Provide the (X, Y) coordinate of the cell's center where the given text is located.  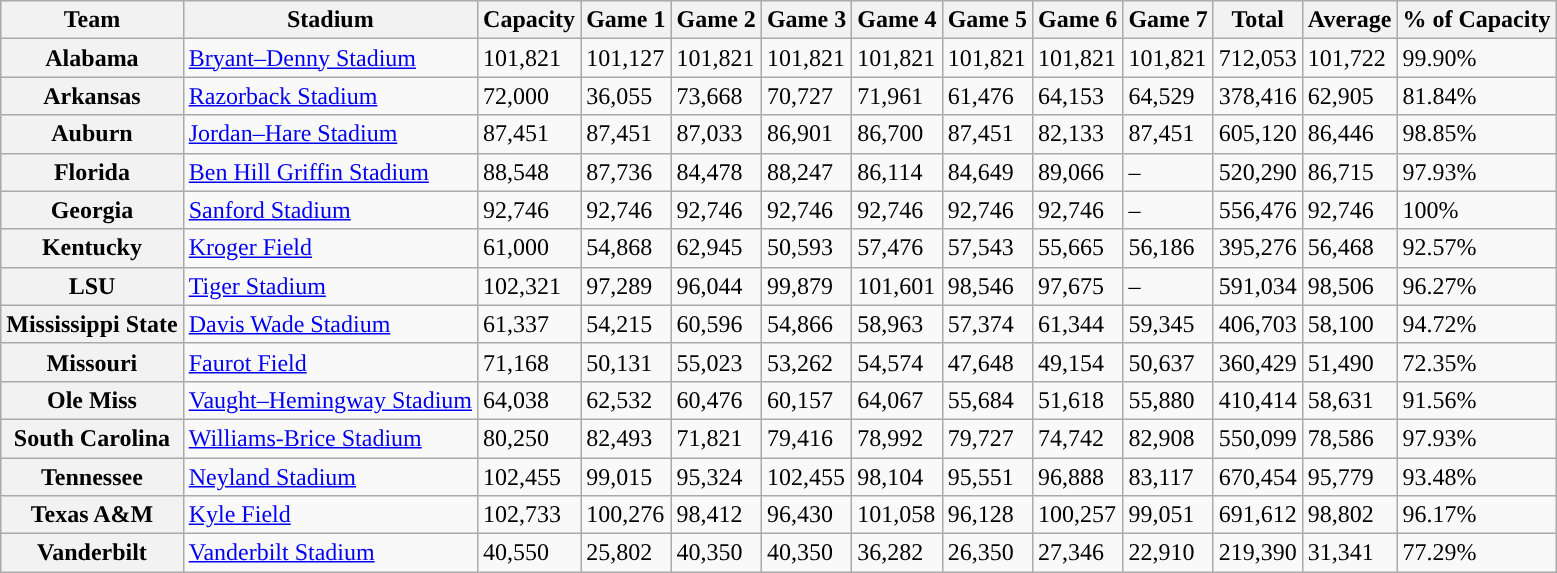
93.48% (1476, 477)
47,648 (987, 362)
64,067 (897, 400)
53,262 (806, 362)
87,736 (626, 172)
60,476 (716, 400)
64,153 (1077, 96)
62,532 (626, 400)
95,779 (1350, 477)
78,992 (897, 438)
Alabama (92, 58)
55,023 (716, 362)
LSU (92, 286)
520,290 (1258, 172)
86,446 (1350, 134)
96,430 (806, 515)
550,099 (1258, 438)
100% (1476, 210)
31,341 (1350, 553)
Georgia (92, 210)
86,715 (1350, 172)
Team (92, 20)
40,550 (530, 553)
Stadium (330, 20)
101,601 (897, 286)
% of Capacity (1476, 20)
95,551 (987, 477)
54,866 (806, 324)
96.27% (1476, 286)
Sanford Stadium (330, 210)
Game 7 (1168, 20)
60,596 (716, 324)
Auburn (92, 134)
670,454 (1258, 477)
Ole Miss (92, 400)
97,289 (626, 286)
58,963 (897, 324)
55,880 (1168, 400)
79,416 (806, 438)
98,546 (987, 286)
96,888 (1077, 477)
Williams-Brice Stadium (330, 438)
Bryant–Denny Stadium (330, 58)
80,250 (530, 438)
36,282 (897, 553)
Game 6 (1077, 20)
Game 1 (626, 20)
395,276 (1258, 248)
Game 5 (987, 20)
58,631 (1350, 400)
98,104 (897, 477)
712,053 (1258, 58)
61,000 (530, 248)
605,120 (1258, 134)
71,961 (897, 96)
55,684 (987, 400)
72.35% (1476, 362)
88,247 (806, 172)
55,665 (1077, 248)
49,154 (1077, 362)
71,821 (716, 438)
Game 3 (806, 20)
73,668 (716, 96)
95,324 (716, 477)
58,100 (1350, 324)
89,066 (1077, 172)
87,033 (716, 134)
98,412 (716, 515)
81.84% (1476, 96)
26,350 (987, 553)
88,548 (530, 172)
56,468 (1350, 248)
22,910 (1168, 553)
61,344 (1077, 324)
Jordan–Hare Stadium (330, 134)
92.57% (1476, 248)
59,345 (1168, 324)
Texas A&M (92, 515)
100,276 (626, 515)
Game 2 (716, 20)
83,117 (1168, 477)
Neyland Stadium (330, 477)
51,490 (1350, 362)
Ben Hill Griffin Stadium (330, 172)
70,727 (806, 96)
62,905 (1350, 96)
Game 4 (897, 20)
South Carolina (92, 438)
27,346 (1077, 553)
62,945 (716, 248)
Mississippi State (92, 324)
54,215 (626, 324)
Kyle Field (330, 515)
Tennessee (92, 477)
50,637 (1168, 362)
Total (1258, 20)
97,675 (1077, 286)
51,618 (1077, 400)
Capacity (530, 20)
Missouri (92, 362)
57,374 (987, 324)
99,879 (806, 286)
Kroger Field (330, 248)
54,574 (897, 362)
Florida (92, 172)
99,051 (1168, 515)
86,901 (806, 134)
102,321 (530, 286)
61,476 (987, 96)
99.90% (1476, 58)
Arkansas (92, 96)
36,055 (626, 96)
591,034 (1258, 286)
360,429 (1258, 362)
99,015 (626, 477)
Faurot Field (330, 362)
410,414 (1258, 400)
64,529 (1168, 96)
378,416 (1258, 96)
Kentucky (92, 248)
96.17% (1476, 515)
Vanderbilt (92, 553)
Razorback Stadium (330, 96)
72,000 (530, 96)
Average (1350, 20)
82,133 (1077, 134)
25,802 (626, 553)
64,038 (530, 400)
96,128 (987, 515)
102,733 (530, 515)
91.56% (1476, 400)
94.72% (1476, 324)
77.29% (1476, 553)
74,742 (1077, 438)
Tiger Stadium (330, 286)
79,727 (987, 438)
406,703 (1258, 324)
101,058 (897, 515)
78,586 (1350, 438)
61,337 (530, 324)
54,868 (626, 248)
101,127 (626, 58)
100,257 (1077, 515)
Davis Wade Stadium (330, 324)
50,593 (806, 248)
556,476 (1258, 210)
86,700 (897, 134)
98,506 (1350, 286)
98.85% (1476, 134)
56,186 (1168, 248)
Vanderbilt Stadium (330, 553)
82,908 (1168, 438)
71,168 (530, 362)
60,157 (806, 400)
101,722 (1350, 58)
84,649 (987, 172)
691,612 (1258, 515)
Vaught–Hemingway Stadium (330, 400)
50,131 (626, 362)
82,493 (626, 438)
86,114 (897, 172)
57,476 (897, 248)
57,543 (987, 248)
96,044 (716, 286)
219,390 (1258, 553)
98,802 (1350, 515)
84,478 (716, 172)
